Identify which cell holds the provided text, then report its [X, Y] central coordinate. 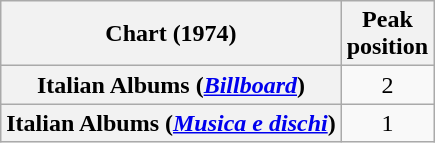
1 [387, 123]
Chart (1974) [171, 34]
Italian Albums (Musica e dischi) [171, 123]
Peakposition [387, 34]
Italian Albums (Billboard) [171, 85]
2 [387, 85]
